Locate the cell with the specified text and output its [x, y] center coordinate. 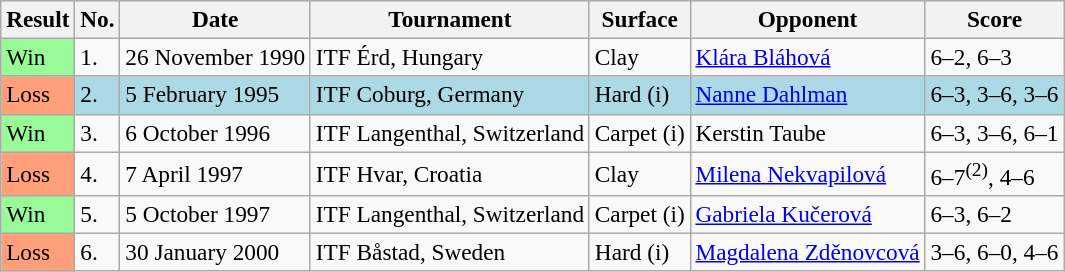
No. [98, 19]
4. [98, 173]
Kerstin Taube [808, 133]
Milena Nekvapilová [808, 173]
Gabriela Kučerová [808, 214]
1. [98, 57]
Result [38, 19]
Magdalena Zděnovcová [808, 252]
26 November 1990 [215, 57]
ITF Båstad, Sweden [450, 252]
6–3, 3–6, 6–1 [994, 133]
30 January 2000 [215, 252]
3. [98, 133]
6–3, 6–2 [994, 214]
6. [98, 252]
Tournament [450, 19]
Score [994, 19]
ITF Hvar, Croatia [450, 173]
2. [98, 95]
6–2, 6–3 [994, 57]
Date [215, 19]
6–3, 3–6, 3–6 [994, 95]
ITF Érd, Hungary [450, 57]
5. [98, 214]
Opponent [808, 19]
Klára Bláhová [808, 57]
7 April 1997 [215, 173]
6 October 1996 [215, 133]
3–6, 6–0, 4–6 [994, 252]
Surface [640, 19]
Nanne Dahlman [808, 95]
5 February 1995 [215, 95]
ITF Coburg, Germany [450, 95]
6–7(2), 4–6 [994, 173]
5 October 1997 [215, 214]
